Output the [X, Y] coordinate of the center of the cell containing the given text.  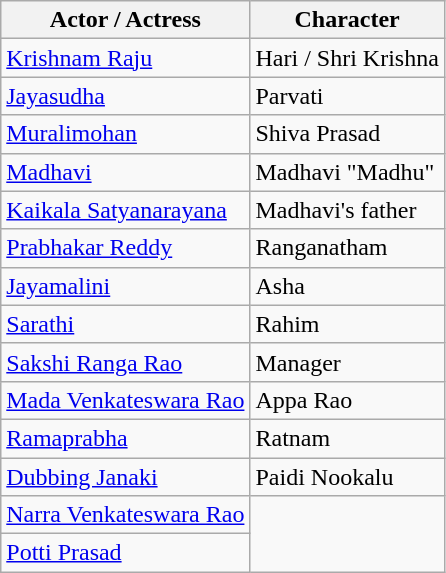
Kaikala Satyanarayana [126, 210]
Sakshi Ranga Rao [126, 362]
Dubbing Janaki [126, 477]
Prabhakar Reddy [126, 248]
Paidi Nookalu [347, 477]
Sarathi [126, 324]
Narra Venkateswara Rao [126, 515]
Jayamalini [126, 286]
Appa Rao [347, 400]
Mada Venkateswara Rao [126, 400]
Manager [347, 362]
Madhavi [126, 172]
Hari / Shri Krishna [347, 58]
Parvati [347, 96]
Jayasudha [126, 96]
Shiva Prasad [347, 134]
Madhavi "Madhu" [347, 172]
Actor / Actress [126, 20]
Krishnam Raju [126, 58]
Ramaprabha [126, 438]
Asha [347, 286]
Ranganatham [347, 248]
Rahim [347, 324]
Ratnam [347, 438]
Character [347, 20]
Muralimohan [126, 134]
Madhavi's father [347, 210]
Potti Prasad [126, 553]
